Return (X, Y) of the center of cell containing provided text 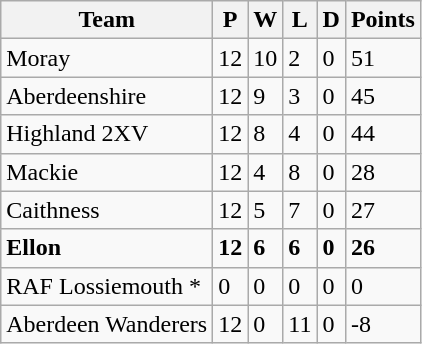
L (300, 20)
Aberdeen Wanderers (107, 324)
7 (300, 210)
28 (382, 172)
26 (382, 248)
RAF Lossiemouth * (107, 286)
9 (266, 96)
5 (266, 210)
Team (107, 20)
10 (266, 58)
Ellon (107, 248)
Aberdeenshire (107, 96)
W (266, 20)
3 (300, 96)
Highland 2XV (107, 134)
11 (300, 324)
Caithness (107, 210)
Moray (107, 58)
2 (300, 58)
Points (382, 20)
44 (382, 134)
51 (382, 58)
P (230, 20)
-8 (382, 324)
D (331, 20)
27 (382, 210)
45 (382, 96)
Mackie (107, 172)
